Search for the cell housing the specified text and yield its [x, y] center coordinate. 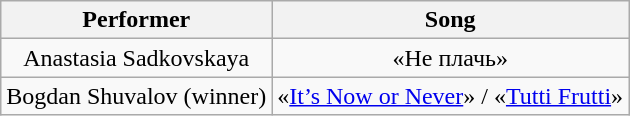
«It’s Now or Never» / «Tutti Frutti» [450, 96]
Performer [136, 20]
Song [450, 20]
Bogdan Shuvalov (winner) [136, 96]
«Не плачь» [450, 58]
Anastasia Sadkovskaya [136, 58]
